Pinpoint the cell where the given text exists, returning its (x, y) midpoint coordinate. 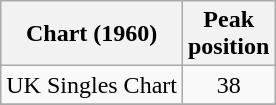
Peakposition (228, 34)
Chart (1960) (92, 34)
38 (228, 85)
UK Singles Chart (92, 85)
